Return the (x, y) coordinate for the center point of the cell that contains the specified text.  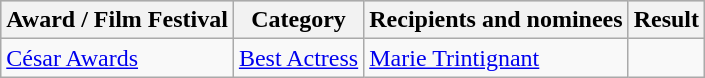
Best Actress (298, 58)
Award / Film Festival (118, 20)
Category (298, 20)
César Awards (118, 58)
Marie Trintignant (496, 58)
Recipients and nominees (496, 20)
Result (666, 20)
